Search for the cell housing the specified text and yield its [X, Y] center coordinate. 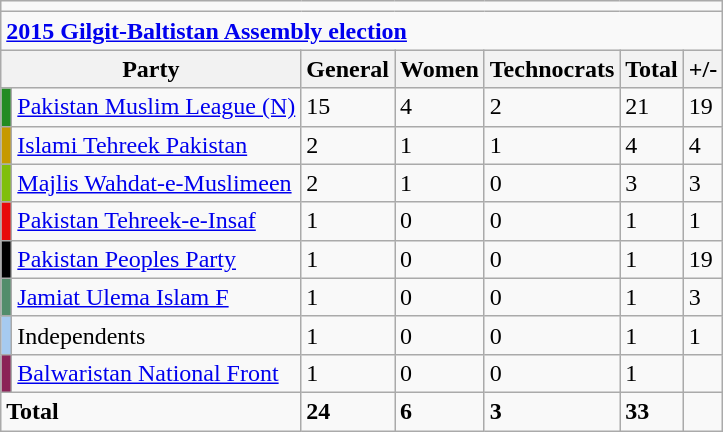
+/- [702, 69]
Women [440, 69]
Majlis Wahdat-e-Muslimeen [156, 183]
Independents [156, 335]
Pakistan Tehreek-e-Insaf [156, 221]
6 [440, 411]
15 [348, 107]
General [348, 69]
Party [151, 69]
Balwaristan National Front [156, 373]
Technocrats [552, 69]
Jamiat Ulema Islam F [156, 297]
21 [652, 107]
Islami Tehreek Pakistan [156, 145]
Pakistan Muslim League (N) [156, 107]
Pakistan Peoples Party [156, 259]
2015 Gilgit-Baltistan Assembly election [362, 31]
33 [652, 411]
24 [348, 411]
